For the text-containing cell, return its midpoint in (x, y) coordinate format. 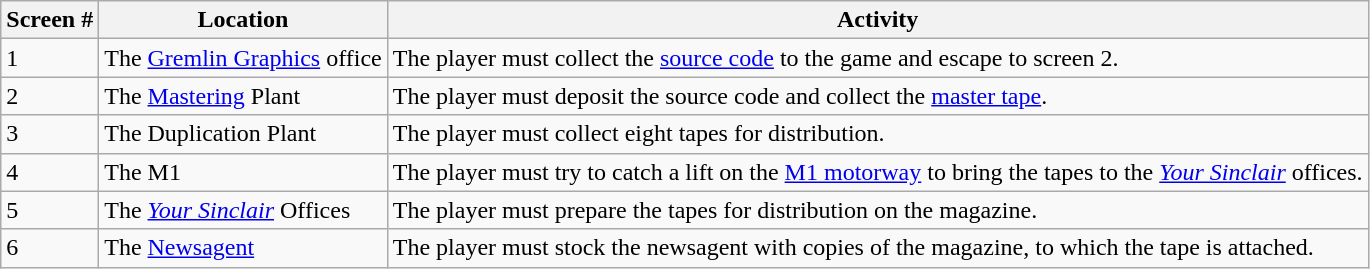
The Newsagent (244, 248)
4 (50, 172)
The Gremlin Graphics office (244, 58)
The player must collect eight tapes for distribution. (878, 134)
The M1 (244, 172)
The Your Sinclair Offices (244, 210)
The player must stock the newsagent with copies of the magazine, to which the tape is attached. (878, 248)
Screen # (50, 20)
3 (50, 134)
Location (244, 20)
The Mastering Plant (244, 96)
Activity (878, 20)
1 (50, 58)
The player must collect the source code to the game and escape to screen 2. (878, 58)
The player must deposit the source code and collect the master tape. (878, 96)
The Duplication Plant (244, 134)
2 (50, 96)
The player must prepare the tapes for distribution on the magazine. (878, 210)
The player must try to catch a lift on the M1 motorway to bring the tapes to the Your Sinclair offices. (878, 172)
5 (50, 210)
6 (50, 248)
